Capture the cell that displays the provided text and extract its (x, y) central coordinate. 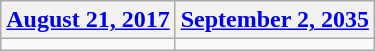
August 21, 2017 (88, 20)
September 2, 2035 (274, 20)
